Return the (x, y) coordinate for the center point of the cell that contains the specified text.  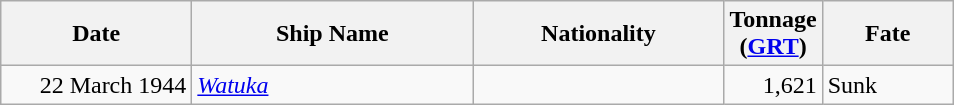
Fate (888, 34)
Nationality (598, 34)
Date (96, 34)
1,621 (773, 85)
Ship Name (332, 34)
Sunk (888, 85)
Watuka (332, 85)
Tonnage(GRT) (773, 34)
22 March 1944 (96, 85)
